From the cell containing the given text, extract its center point as (X, Y) coordinate. 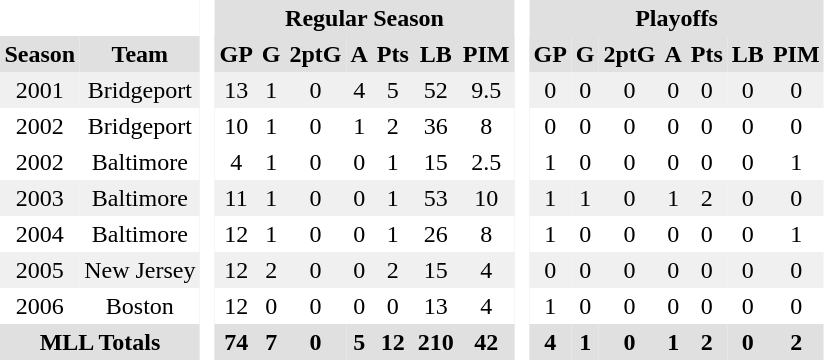
9.5 (486, 90)
MLL Totals (100, 342)
2003 (40, 198)
11 (236, 198)
2006 (40, 306)
42 (486, 342)
53 (436, 198)
Team (140, 54)
Boston (140, 306)
26 (436, 234)
52 (436, 90)
2004 (40, 234)
New Jersey (140, 270)
74 (236, 342)
36 (436, 126)
2001 (40, 90)
7 (271, 342)
2005 (40, 270)
Season (40, 54)
Regular Season (364, 18)
210 (436, 342)
2.5 (486, 162)
Playoffs (676, 18)
